Extract the [X, Y] coordinate from the center of the cell holding the provided text.  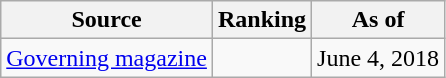
Source [107, 20]
Ranking [262, 20]
As of [378, 20]
Governing magazine [107, 58]
June 4, 2018 [378, 58]
